Identify which cell holds the provided text, then report its (X, Y) central coordinate. 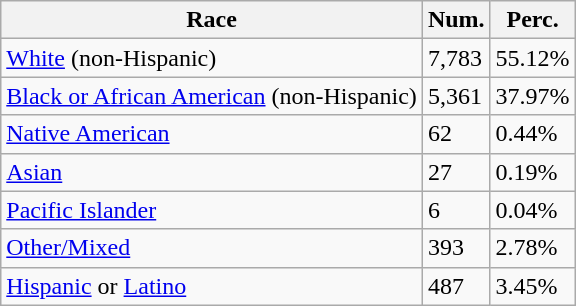
37.97% (532, 96)
2.78% (532, 248)
393 (456, 248)
Black or African American (non-Hispanic) (212, 96)
7,783 (456, 58)
Perc. (532, 20)
Native American (212, 134)
Hispanic or Latino (212, 286)
0.44% (532, 134)
0.19% (532, 172)
Num. (456, 20)
Asian (212, 172)
White (non-Hispanic) (212, 58)
5,361 (456, 96)
0.04% (532, 210)
Race (212, 20)
Pacific Islander (212, 210)
55.12% (532, 58)
6 (456, 210)
3.45% (532, 286)
27 (456, 172)
487 (456, 286)
Other/Mixed (212, 248)
62 (456, 134)
